For the text-containing cell, return its midpoint in [x, y] coordinate format. 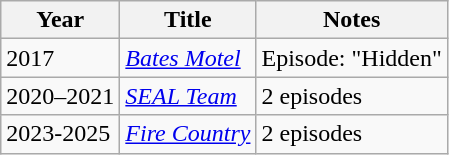
Bates Motel [188, 58]
SEAL Team [188, 96]
2020–2021 [60, 96]
Fire Country [188, 134]
2017 [60, 58]
Year [60, 20]
Episode: "Hidden" [352, 58]
Notes [352, 20]
2023-2025 [60, 134]
Title [188, 20]
